Pinpoint the cell where the given text exists, returning its (x, y) midpoint coordinate. 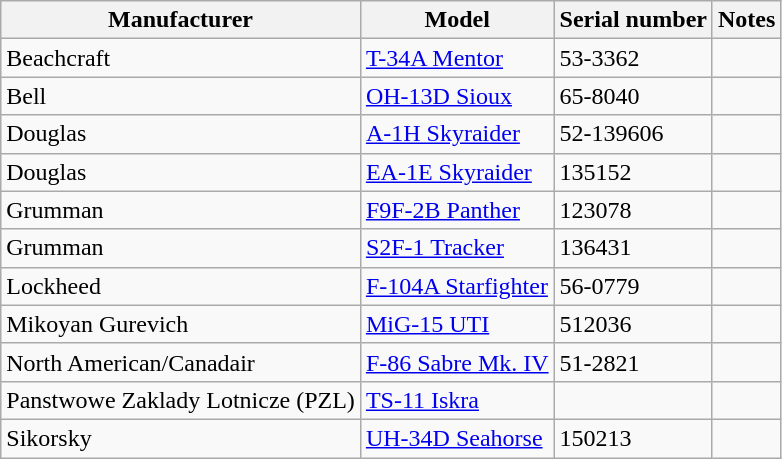
Serial number (633, 20)
T-34A Mentor (457, 58)
150213 (633, 438)
123078 (633, 210)
Model (457, 20)
53-3362 (633, 58)
UH-34D Seahorse (457, 438)
56-0779 (633, 286)
Sikorsky (181, 438)
52-139606 (633, 134)
51-2821 (633, 362)
TS-11 Iskra (457, 400)
Mikoyan Gurevich (181, 324)
Notes (746, 20)
Manufacturer (181, 20)
135152 (633, 172)
Panstwowe Zaklady Lotnicze (PZL) (181, 400)
EA-1E Skyraider (457, 172)
F-86 Sabre Mk. IV (457, 362)
A-1H Skyraider (457, 134)
F9F-2B Panther (457, 210)
Lockheed (181, 286)
Bell (181, 96)
Beachcraft (181, 58)
North American/Canadair (181, 362)
136431 (633, 248)
512036 (633, 324)
F-104A Starfighter (457, 286)
65-8040 (633, 96)
S2F-1 Tracker (457, 248)
MiG-15 UTI (457, 324)
OH-13D Sioux (457, 96)
